Detect which cell encompasses the target text, then output its (x, y) center coordinate. 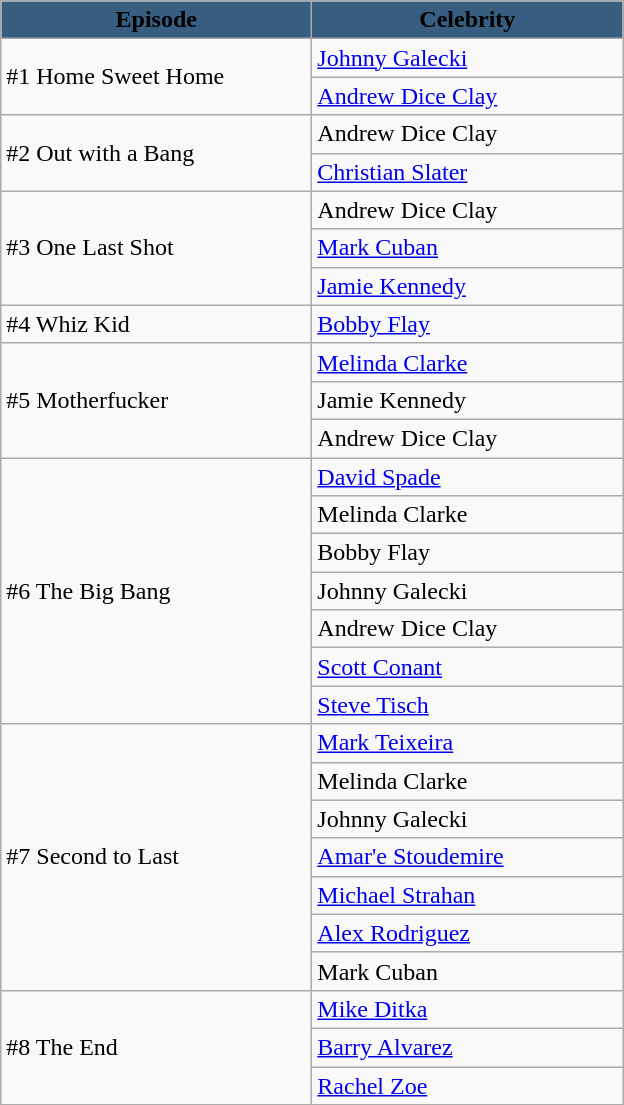
Rachel Zoe (468, 1085)
Michael Strahan (468, 895)
#5 Motherfucker (156, 400)
Scott Conant (468, 667)
Mark Teixeira (468, 743)
#7 Second to Last (156, 857)
Alex Rodriguez (468, 933)
#1 Home Sweet Home (156, 77)
Steve Tisch (468, 705)
Christian Slater (468, 172)
#6 The Big Bang (156, 591)
#4 Whiz Kid (156, 324)
David Spade (468, 477)
Barry Alvarez (468, 1047)
Mike Ditka (468, 1009)
Amar'e Stoudemire (468, 857)
#3 One Last Shot (156, 248)
#8 The End (156, 1047)
#2 Out with a Bang (156, 153)
Celebrity (468, 20)
Episode (156, 20)
